Determine the [x, y] coordinate at the center of the cell enclosing the given text.  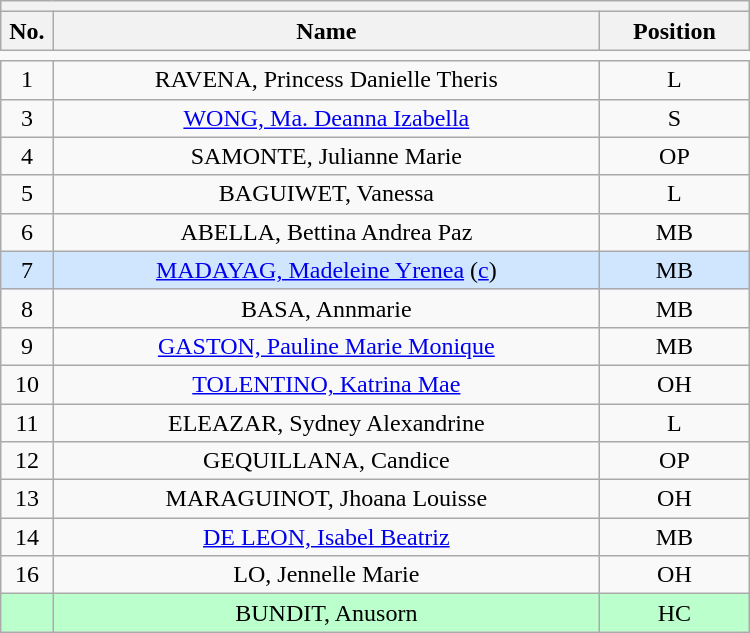
ABELLA, Bettina Andrea Paz [326, 232]
No. [27, 31]
MARAGUINOT, Jhoana Louisse [326, 499]
4 [27, 156]
DE LEON, Isabel Beatriz [326, 537]
11 [27, 423]
9 [27, 346]
GEQUILLANA, Candice [326, 461]
BAGUIWET, Vanessa [326, 194]
5 [27, 194]
LO, Jennelle Marie [326, 575]
SAMONTE, Julianne Marie [326, 156]
13 [27, 499]
6 [27, 232]
3 [27, 118]
1 [27, 80]
14 [27, 537]
BASA, Annmarie [326, 308]
ELEAZAR, Sydney Alexandrine [326, 423]
Position [675, 31]
S [675, 118]
HC [675, 613]
Name [326, 31]
MADAYAG, Madeleine Yrenea (c) [326, 270]
RAVENA, Princess Danielle Theris [326, 80]
WONG, Ma. Deanna Izabella [326, 118]
7 [27, 270]
8 [27, 308]
TOLENTINO, Katrina Mae [326, 384]
BUNDIT, Anusorn [326, 613]
16 [27, 575]
12 [27, 461]
10 [27, 384]
GASTON, Pauline Marie Monique [326, 346]
